Scan for the cell matching the given text and deliver its (X, Y) coordinate at center. 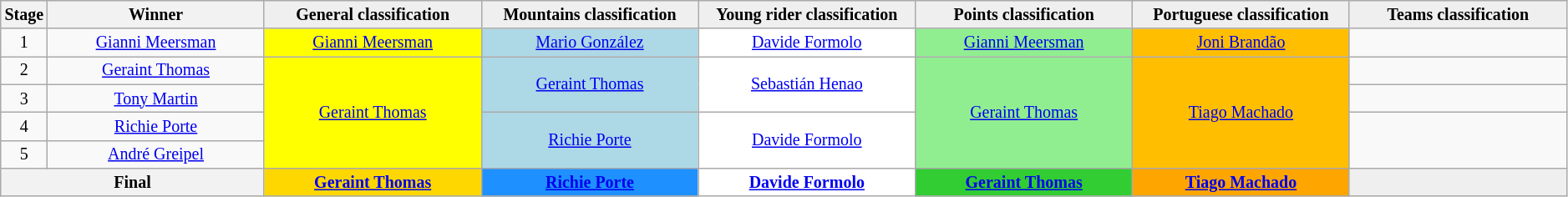
Portuguese classification (1241, 15)
Winner (155, 15)
Final (132, 182)
Points classification (1024, 15)
Teams classification (1458, 15)
Joni Brandão (1241, 43)
Young rider classification (807, 15)
Stage (24, 15)
4 (24, 127)
5 (24, 154)
André Greipel (155, 154)
General classification (373, 15)
1 (24, 43)
3 (24, 98)
Tony Martin (155, 98)
Mario González (590, 43)
2 (24, 70)
Sebastián Henao (807, 85)
Mountains classification (590, 15)
